Extract the (X, Y) coordinate from the center of the cell holding the provided text.  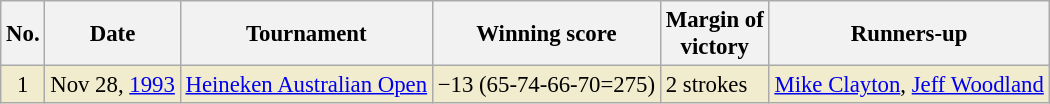
−13 (65-74-66-70=275) (546, 85)
2 strokes (714, 85)
Runners-up (909, 34)
Winning score (546, 34)
Date (112, 34)
Heineken Australian Open (306, 85)
Nov 28, 1993 (112, 85)
Mike Clayton, Jeff Woodland (909, 85)
1 (23, 85)
Tournament (306, 34)
Margin ofvictory (714, 34)
No. (23, 34)
